Extract the [x, y] coordinate from the center of the cell holding the provided text.  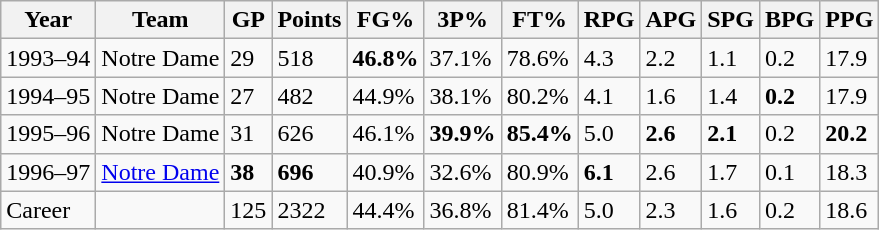
FT% [540, 20]
18.6 [850, 210]
38.1% [462, 96]
38 [248, 172]
1.7 [731, 172]
GP [248, 20]
46.8% [386, 58]
482 [310, 96]
PPG [850, 20]
20.2 [850, 134]
37.1% [462, 58]
78.6% [540, 58]
Points [310, 20]
1993–94 [48, 58]
RPG [609, 20]
APG [671, 20]
32.6% [462, 172]
1994–95 [48, 96]
1.1 [731, 58]
1995–96 [48, 134]
81.4% [540, 210]
46.1% [386, 134]
4.3 [609, 58]
BPG [789, 20]
29 [248, 58]
1.4 [731, 96]
3P% [462, 20]
31 [248, 134]
18.3 [850, 172]
626 [310, 134]
1996–97 [48, 172]
2.3 [671, 210]
44.9% [386, 96]
696 [310, 172]
44.4% [386, 210]
27 [248, 96]
0.1 [789, 172]
Team [160, 20]
4.1 [609, 96]
6.1 [609, 172]
2.2 [671, 58]
39.9% [462, 134]
125 [248, 210]
85.4% [540, 134]
Career [48, 210]
Year [48, 20]
FG% [386, 20]
36.8% [462, 210]
80.2% [540, 96]
40.9% [386, 172]
518 [310, 58]
2322 [310, 210]
SPG [731, 20]
80.9% [540, 172]
2.1 [731, 134]
